Output the (x, y) coordinate of the center of the cell containing the given text.  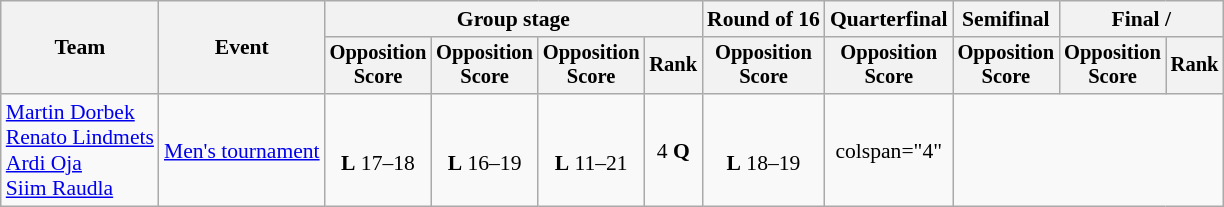
Event (242, 48)
Group stage (514, 19)
Final / (1141, 19)
Round of 16 (764, 19)
L 18–19 (764, 150)
Team (80, 48)
Martin DorbekRenato LindmetsArdi OjaSiim Raudla (80, 150)
colspan="4" (889, 150)
L 16–19 (484, 150)
4 Q (673, 150)
L 17–18 (378, 150)
L 11–21 (592, 150)
Men's tournament (242, 150)
Quarterfinal (889, 19)
Semifinal (1006, 19)
